Provide the [x, y] coordinate of the cell's center where the given text is located.  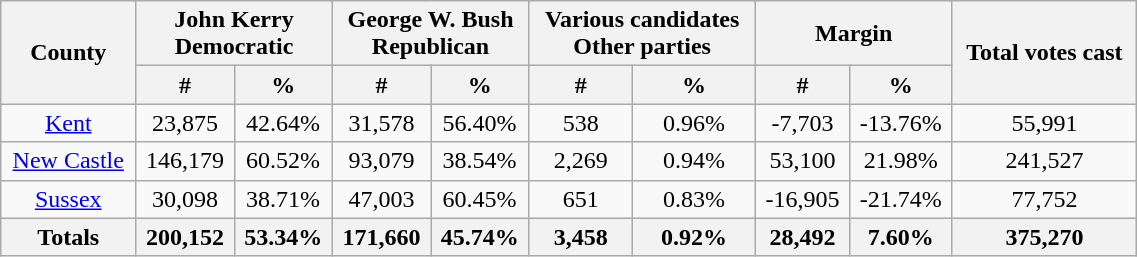
Various candidatesOther parties [642, 34]
146,179 [185, 161]
651 [581, 199]
County [68, 52]
31,578 [381, 123]
38.54% [479, 161]
New Castle [68, 161]
-21.74% [900, 199]
200,152 [185, 237]
21.98% [900, 161]
0.92% [694, 237]
3,458 [581, 237]
77,752 [1044, 199]
-13.76% [900, 123]
45.74% [479, 237]
375,270 [1044, 237]
Margin [854, 34]
53,100 [803, 161]
55,991 [1044, 123]
60.52% [283, 161]
George W. BushRepublican [430, 34]
30,098 [185, 199]
38.71% [283, 199]
0.83% [694, 199]
-7,703 [803, 123]
241,527 [1044, 161]
Kent [68, 123]
93,079 [381, 161]
56.40% [479, 123]
7.60% [900, 237]
0.96% [694, 123]
47,003 [381, 199]
538 [581, 123]
42.64% [283, 123]
171,660 [381, 237]
Total votes cast [1044, 52]
John KerryDemocratic [234, 34]
23,875 [185, 123]
60.45% [479, 199]
Totals [68, 237]
2,269 [581, 161]
Sussex [68, 199]
-16,905 [803, 199]
28,492 [803, 237]
53.34% [283, 237]
0.94% [694, 161]
